Output the (X, Y) coordinate of the center of the cell containing the given text.  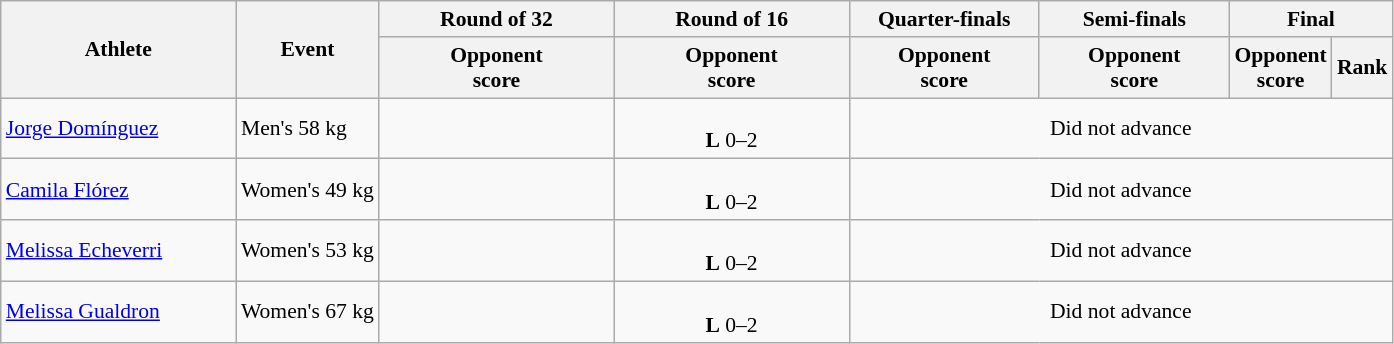
Rank (1362, 68)
Quarter-finals (944, 19)
Event (308, 50)
Camila Flórez (118, 190)
Round of 32 (496, 19)
Melissa Gualdron (118, 312)
Final (1310, 19)
Athlete (118, 50)
Women's 49 kg (308, 190)
Semi-finals (1134, 19)
Women's 53 kg (308, 250)
Melissa Echeverri (118, 250)
Round of 16 (732, 19)
Women's 67 kg (308, 312)
Jorge Domínguez (118, 128)
Men's 58 kg (308, 128)
